Pinpoint the cell where the given text exists, returning its (X, Y) midpoint coordinate. 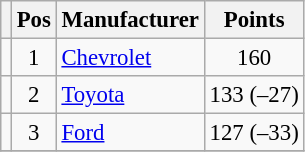
Toyota (130, 95)
Chevrolet (130, 58)
160 (254, 58)
1 (34, 58)
133 (–27) (254, 95)
Points (254, 20)
Manufacturer (130, 20)
Ford (130, 133)
127 (–33) (254, 133)
3 (34, 133)
2 (34, 95)
Pos (34, 20)
